Provide the (x, y) coordinate of the cell's center where the given text is located.  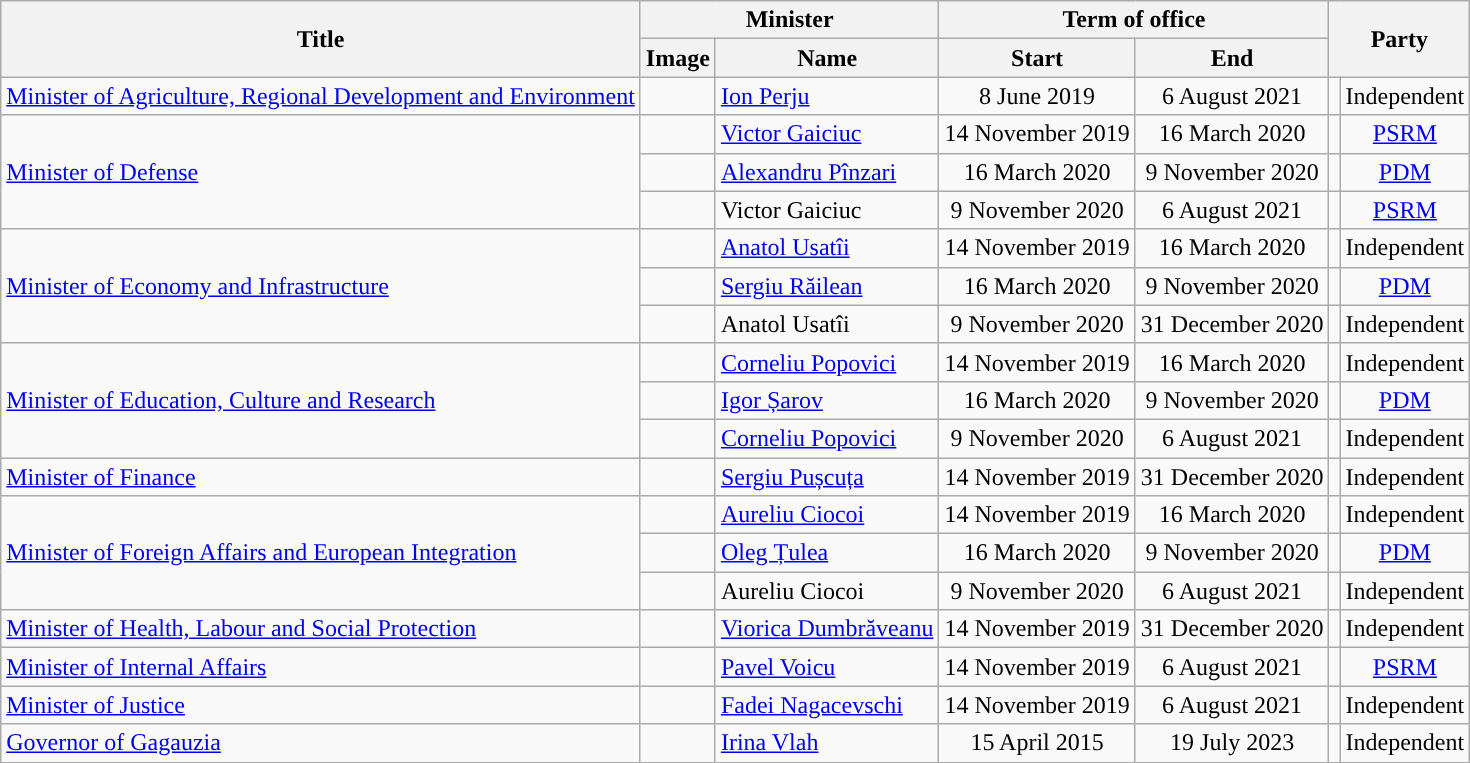
19 July 2023 (1232, 743)
Oleg Țulea (827, 553)
Sergiu Răilean (827, 286)
Start (1037, 58)
Irina Vlah (827, 743)
Minister of Economy and Infrastructure (321, 286)
Title (321, 39)
Igor Șarov (827, 400)
Viorica Dumbrăveanu (827, 629)
Sergiu Pușcuța (827, 477)
Minister of Health, Labour and Social Protection (321, 629)
Minister of Agriculture, Regional Development and Environment (321, 96)
Name (827, 58)
Pavel Voicu (827, 667)
Minister of Justice (321, 705)
Minister (790, 20)
Minister of Defense (321, 172)
8 June 2019 (1037, 96)
15 April 2015 (1037, 743)
Image (678, 58)
End (1232, 58)
Ion Perju (827, 96)
Fadei Nagacevschi (827, 705)
Minister of Education, Culture and Research (321, 400)
Term of office (1134, 20)
Minister of Internal Affairs (321, 667)
Party (1400, 39)
Alexandru Pînzari (827, 172)
Minister of Foreign Affairs and European Integration (321, 553)
Governor of Gagauzia (321, 743)
Minister of Finance (321, 477)
